Pinpoint the cell where the given text exists, returning its [x, y] midpoint coordinate. 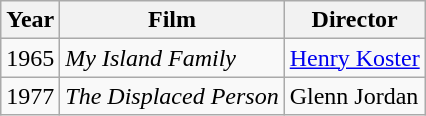
My Island Family [172, 58]
1977 [30, 96]
The Displaced Person [172, 96]
1965 [30, 58]
Year [30, 20]
Glenn Jordan [354, 96]
Director [354, 20]
Film [172, 20]
Henry Koster [354, 58]
